Return the [x, y] coordinate for the center point of the cell that contains the specified text.  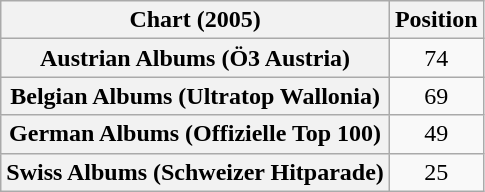
German Albums (Offizielle Top 100) [196, 134]
25 [436, 172]
Belgian Albums (Ultratop Wallonia) [196, 96]
Chart (2005) [196, 20]
49 [436, 134]
69 [436, 96]
74 [436, 58]
Position [436, 20]
Swiss Albums (Schweizer Hitparade) [196, 172]
Austrian Albums (Ö3 Austria) [196, 58]
